Identify which cell holds the provided text, then report its [X, Y] central coordinate. 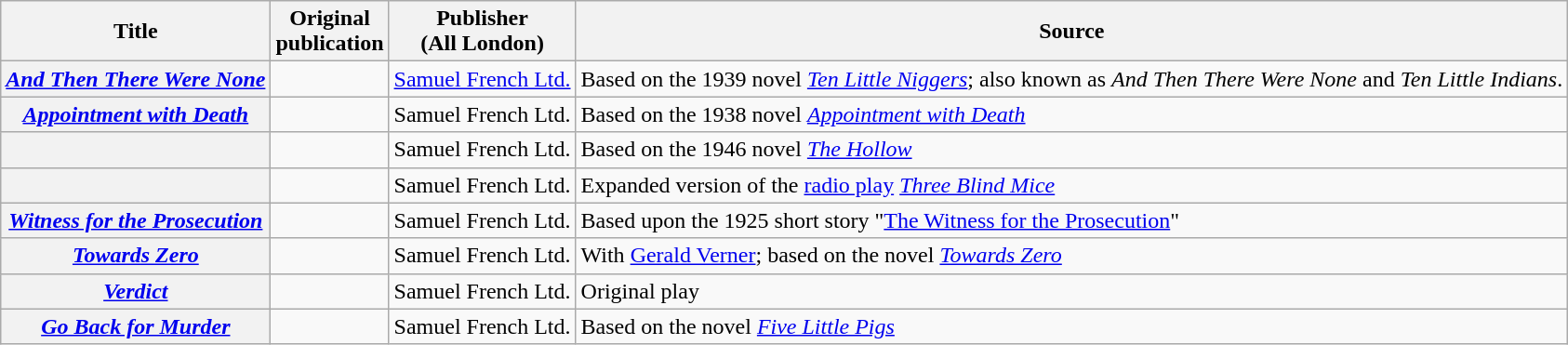
Title [136, 32]
Verdict [136, 291]
Based upon the 1925 short story "The Witness for the Prosecution" [1071, 220]
Based on the 1946 novel The Hollow [1071, 150]
Original publication [329, 32]
Source [1071, 32]
Publisher(All London) [482, 32]
Expanded version of the radio play Three Blind Mice [1071, 185]
Go Back for Murder [136, 326]
Original play [1071, 291]
Appointment with Death [136, 114]
With Gerald Verner; based on the novel Towards Zero [1071, 256]
Based on the 1939 novel Ten Little Niggers; also known as And Then There Were None and Ten Little Indians. [1071, 79]
Towards Zero [136, 256]
Based on the novel Five Little Pigs [1071, 326]
And Then There Were None [136, 79]
Based on the 1938 novel Appointment with Death [1071, 114]
Witness for the Prosecution [136, 220]
